Locate the cell with the specified text and output its [x, y] center coordinate. 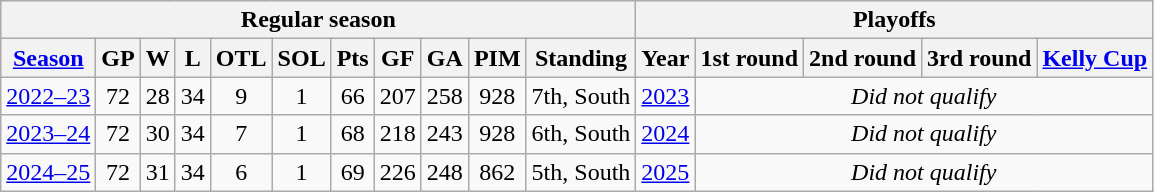
218 [398, 134]
226 [398, 172]
Year [666, 58]
GP [118, 58]
7 [241, 134]
2024–25 [48, 172]
69 [352, 172]
9 [241, 96]
GF [398, 58]
L [192, 58]
Pts [352, 58]
Season [48, 58]
5th, South [581, 172]
2025 [666, 172]
7th, South [581, 96]
SOL [302, 58]
3rd round [980, 58]
207 [398, 96]
2022–23 [48, 96]
6 [241, 172]
OTL [241, 58]
2023–24 [48, 134]
2nd round [863, 58]
243 [444, 134]
248 [444, 172]
Standing [581, 58]
GA [444, 58]
Playoffs [894, 20]
31 [158, 172]
2024 [666, 134]
6th, South [581, 134]
PIM [497, 58]
258 [444, 96]
Regular season [318, 20]
862 [497, 172]
28 [158, 96]
W [158, 58]
2023 [666, 96]
68 [352, 134]
1st round [750, 58]
Kelly Cup [1095, 58]
66 [352, 96]
30 [158, 134]
